Identify which cell holds the provided text, then report its [X, Y] central coordinate. 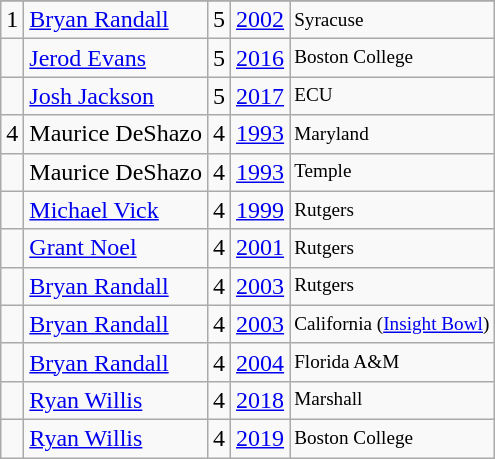
2018 [260, 400]
Florida A&M [392, 362]
2004 [260, 362]
Josh Jackson [116, 96]
1999 [260, 210]
2017 [260, 96]
1 [12, 20]
2016 [260, 58]
ECU [392, 96]
Michael Vick [116, 210]
Syracuse [392, 20]
California (Insight Bowl) [392, 324]
2019 [260, 438]
2002 [260, 20]
Temple [392, 172]
Marshall [392, 400]
Jerod Evans [116, 58]
Maryland [392, 134]
2001 [260, 248]
Grant Noel [116, 248]
